Scan for the cell matching the given text and deliver its [X, Y] coordinate at center. 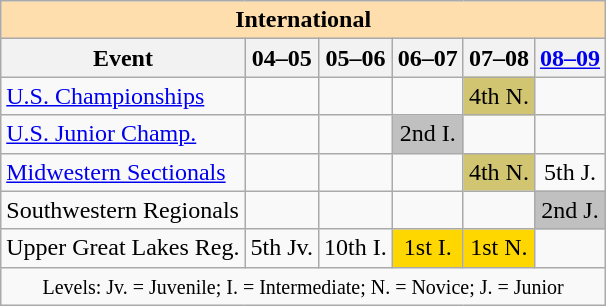
Event [123, 58]
Upper Great Lakes Reg. [123, 248]
U.S. Championships [123, 96]
Levels: Jv. = Juvenile; I. = Intermediate; N. = Novice; J. = Junior [304, 286]
5th J. [570, 172]
08–09 [570, 58]
2nd J. [570, 210]
5th Jv. [282, 248]
06–07 [428, 58]
07–08 [498, 58]
05–06 [356, 58]
10th I. [356, 248]
2nd I. [428, 134]
International [304, 20]
1st I. [428, 248]
1st N. [498, 248]
Midwestern Sectionals [123, 172]
U.S. Junior Champ. [123, 134]
Southwestern Regionals [123, 210]
04–05 [282, 58]
